Provide the [x, y] coordinate of the cell's center where the given text is located.  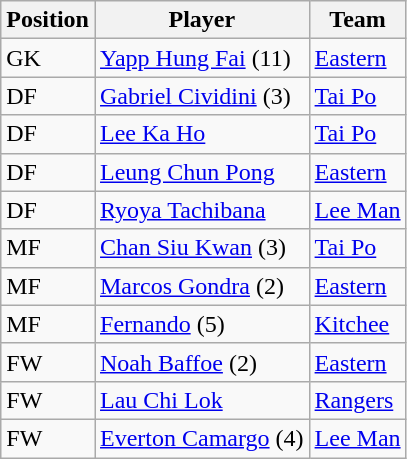
Yapp Hung Fai (11) [202, 58]
Chan Siu Kwan (3) [202, 248]
Player [202, 20]
Lee Ka Ho [202, 134]
GK [48, 58]
Leung Chun Pong [202, 172]
Everton Camargo (4) [202, 438]
Fernando (5) [202, 324]
Position [48, 20]
Rangers [358, 400]
Kitchee [358, 324]
Gabriel Cividini (3) [202, 96]
Noah Baffoe (2) [202, 362]
Ryoya Tachibana [202, 210]
Lau Chi Lok [202, 400]
Marcos Gondra (2) [202, 286]
Team [358, 20]
